Detect which cell encompasses the target text, then output its (X, Y) center coordinate. 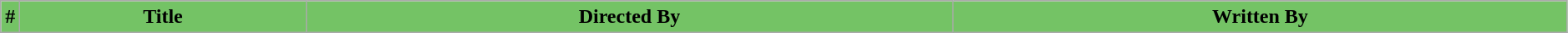
Written By (1261, 17)
Title (163, 17)
# (10, 17)
Directed By (629, 17)
